Pinpoint the cell where the given text exists, returning its [x, y] midpoint coordinate. 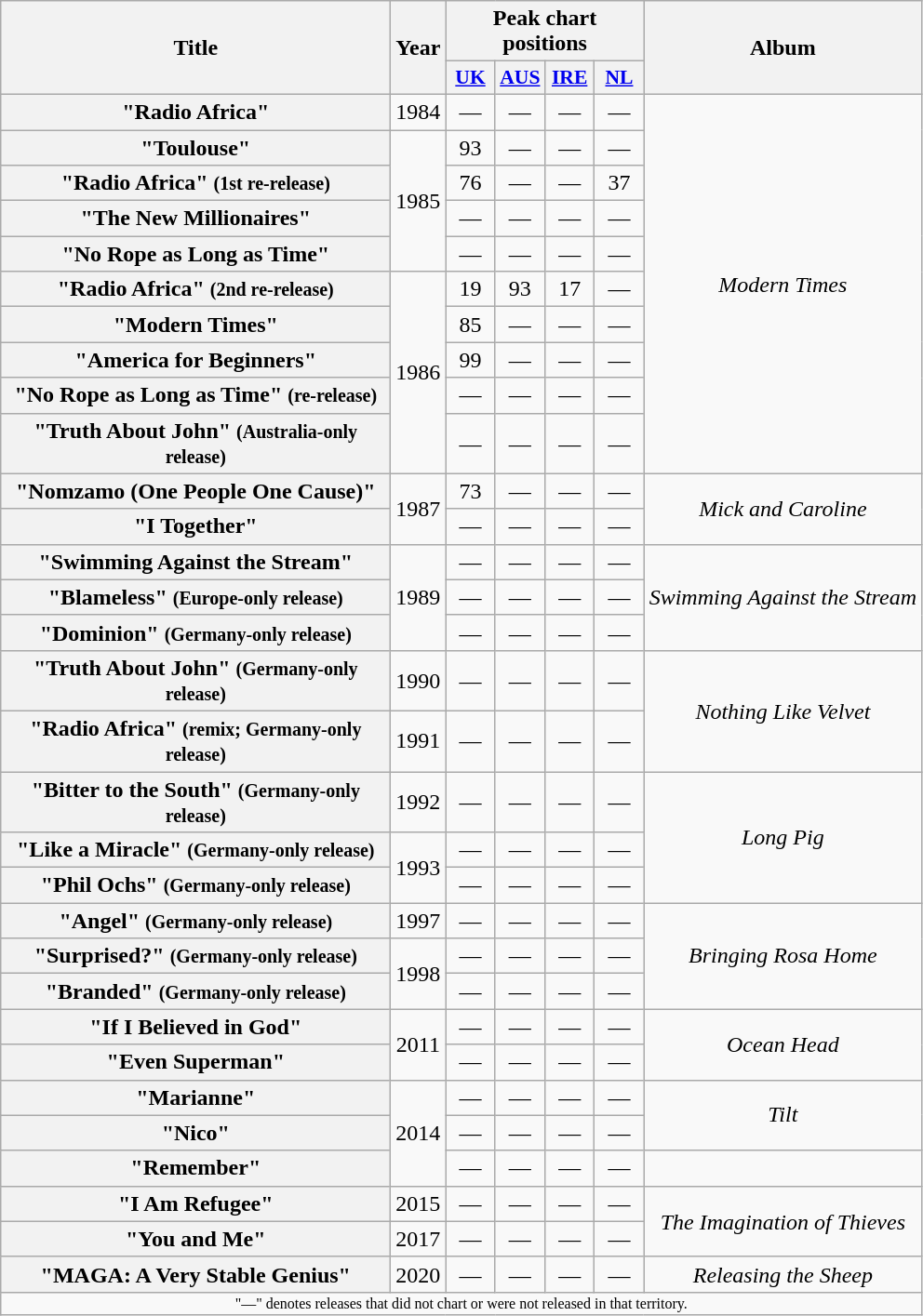
Peak chart positions [545, 32]
"Truth About John" (Germany-only release) [195, 681]
1997 [419, 921]
"America for Beginners" [195, 360]
"Toulouse" [195, 148]
1985 [419, 201]
NL [620, 78]
1993 [419, 868]
"Angel" (Germany-only release) [195, 921]
Nothing Like Velvet [783, 711]
73 [471, 491]
"Bitter to the South" (Germany-only release) [195, 802]
"Blameless" (Europe-only release) [195, 597]
"Radio Africa" [195, 112]
"Even Superman" [195, 1062]
2017 [419, 1239]
1987 [419, 509]
2020 [419, 1274]
"—" denotes releases that did not chart or were not released in that territory. [461, 1303]
"If I Believed in God" [195, 1027]
"Phil Ochs" (Germany-only release) [195, 885]
2015 [419, 1203]
"Remember" [195, 1168]
37 [620, 183]
19 [471, 289]
"Nomzamo (One People One Cause)" [195, 491]
1991 [419, 740]
99 [471, 360]
Title [195, 48]
"I Together" [195, 526]
"Nico" [195, 1133]
76 [471, 183]
2014 [419, 1133]
17 [569, 289]
"Surprised?" (Germany-only release) [195, 956]
Releasing the Sheep [783, 1274]
"MAGA: A Very Stable Genius" [195, 1274]
"Branded" (Germany-only release) [195, 991]
"Marianne" [195, 1097]
"I Am Refugee" [195, 1203]
"Radio Africa" (1st re-release) [195, 183]
1992 [419, 802]
Modern Times [783, 284]
Album [783, 48]
2011 [419, 1044]
"Radio Africa" (2nd re-release) [195, 289]
The Imagination of Thieves [783, 1221]
"You and Me" [195, 1239]
Ocean Head [783, 1044]
"No Rope as Long as Time" (re-release) [195, 395]
1998 [419, 974]
UK [471, 78]
Bringing Rosa Home [783, 956]
Mick and Caroline [783, 509]
AUS [519, 78]
"Truth About John" (Australia-only release) [195, 443]
"Like a Miracle" (Germany-only release) [195, 850]
85 [471, 325]
"The New Millionaires" [195, 219]
"Modern Times" [195, 325]
Year [419, 48]
Long Pig [783, 837]
Swimming Against the Stream [783, 597]
IRE [569, 78]
1989 [419, 597]
1984 [419, 112]
Tilt [783, 1115]
"No Rope as Long as Time" [195, 254]
1990 [419, 681]
1986 [419, 372]
"Dominion" (Germany-only release) [195, 632]
"Swimming Against the Stream" [195, 562]
"Radio Africa" (remix; Germany-only release) [195, 740]
